Search for the cell housing the specified text and yield its [X, Y] center coordinate. 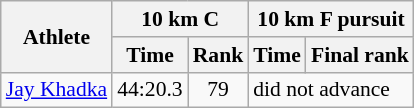
44:20.3 [150, 90]
Final rank [360, 55]
did not advance [331, 90]
10 km F pursuit [331, 19]
10 km C [180, 19]
79 [218, 90]
Athlete [56, 36]
Rank [218, 55]
Jay Khadka [56, 90]
